Find where the given text appears and provide that cell's center as (X, Y) coordinate. 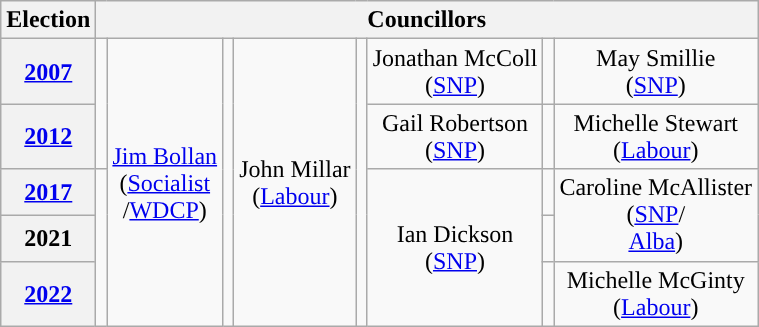
Councillors (427, 20)
Ian Dickson(SNP) (455, 248)
2021 (48, 238)
2022 (48, 294)
2017 (48, 192)
May Smillie(SNP) (656, 72)
Jonathan McColl(SNP) (455, 72)
Election (48, 20)
2007 (48, 72)
Gail Robertson(SNP) (455, 136)
Michelle Stewart(Labour) (656, 136)
John Millar(Labour) (295, 182)
Michelle McGinty(Labour) (656, 294)
2012 (48, 136)
Caroline McAllister(SNP/Alba) (656, 215)
Jim Bollan(Socialist/WDCP) (165, 182)
